Return the [X, Y] coordinate for the center point of the cell that contains the specified text.  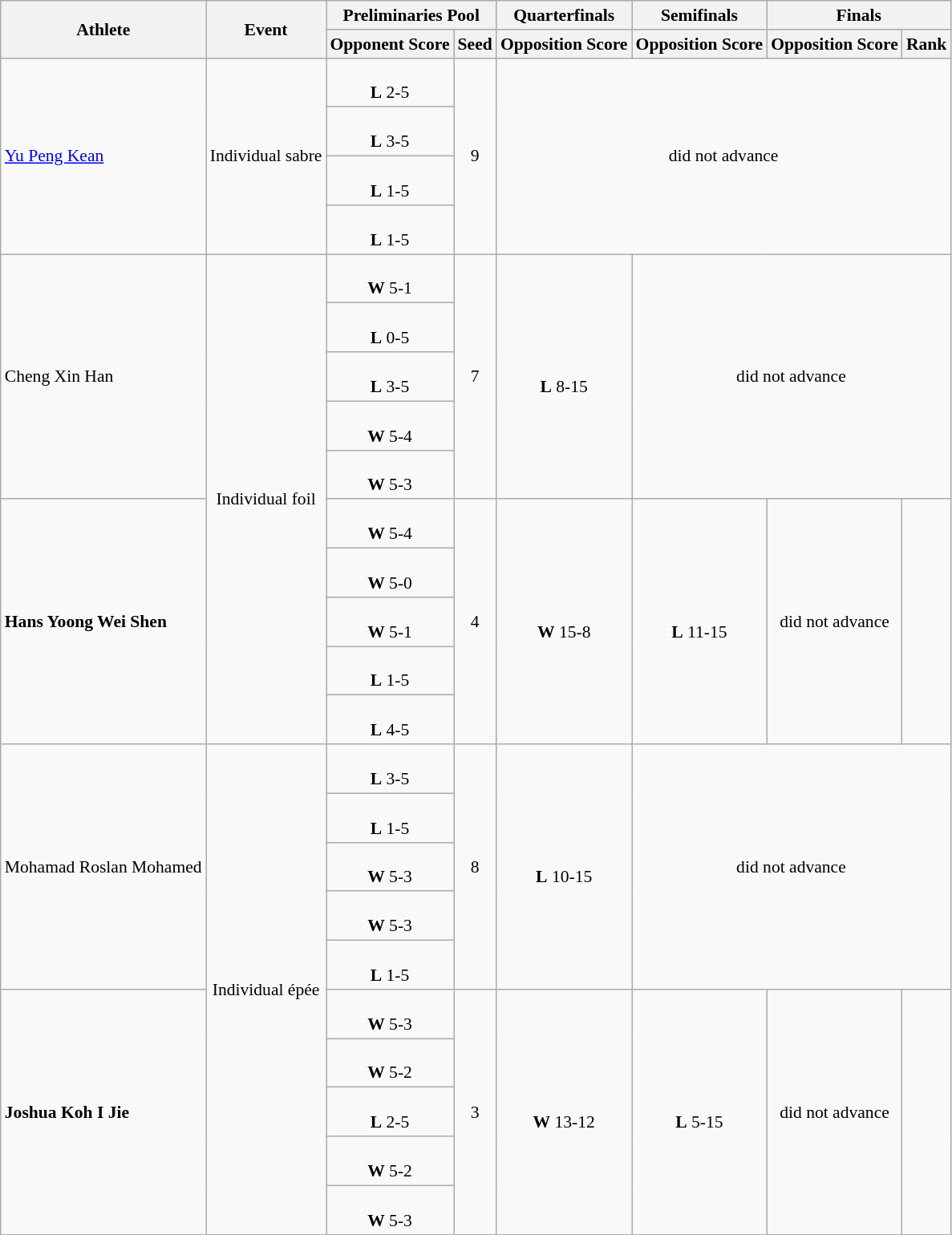
Event [266, 29]
Mohamad Roslan Mohamed [103, 867]
Hans Yoong Wei Shen [103, 622]
L 8-15 [565, 377]
Preliminaries Pool [411, 15]
7 [475, 377]
Seed [475, 44]
W 15-8 [565, 622]
9 [475, 156]
L 5-15 [699, 1112]
Individual foil [266, 499]
Quarterfinals [565, 15]
Individual sabre [266, 156]
Athlete [103, 29]
Semifinals [699, 15]
L 4-5 [390, 720]
Cheng Xin Han [103, 377]
W 5-0 [390, 573]
Individual épée [266, 990]
3 [475, 1112]
L 0-5 [390, 327]
L 10-15 [565, 867]
8 [475, 867]
Yu Peng Kean [103, 156]
Finals [858, 15]
4 [475, 622]
Rank [927, 44]
Joshua Koh I Jie [103, 1112]
L 11-15 [699, 622]
Opponent Score [390, 44]
W 13-12 [565, 1112]
